Provide the [X, Y] coordinate of the cell's center where the given text is located.  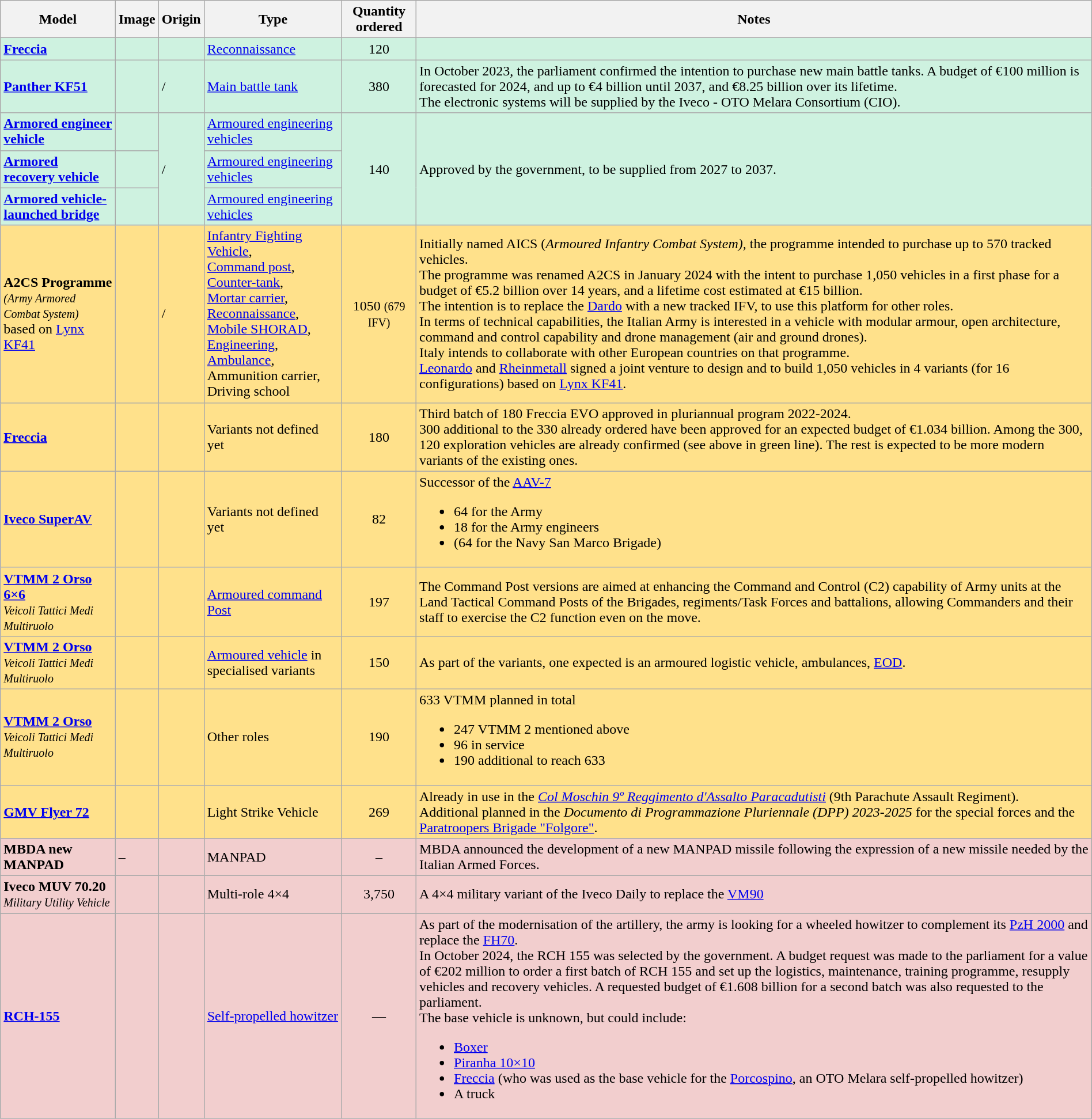
82 [379, 519]
Other roles [273, 737]
Armored vehicle-launched bridge [58, 206]
— [379, 1016]
120 [379, 49]
MBDA announced the development of a new MANPAD missile following the expression of a new missile needed by the Italian Armed Forces. [754, 857]
Notes [754, 20]
A 4×4 military variant of the Iveco Daily to replace the VM90 [754, 895]
Origin [181, 20]
MBDA new MANPAD [58, 857]
Self-propelled howitzer [273, 1016]
Iveco MUV 70.20Military Utility Vehicle [58, 895]
RCH-155 [58, 1016]
197 [379, 601]
Successor of the AAV-764 for the Army18 for the Army engineers(64 for the Navy San Marco Brigade) [754, 519]
Armoured vehicle in specialised variants [273, 662]
Type [273, 20]
Light Strike Vehicle [273, 812]
1050 (679 IFV) [379, 314]
MANPAD [273, 857]
Panther KF51 [58, 86]
VTMM 2 Orso 6×6Veicoli Tattici Medi Multiruolo [58, 601]
Approved by the government, to be supplied from 2027 to 2037. [754, 169]
Model [58, 20]
Quantity ordered [379, 20]
GMV Flyer 72 [58, 812]
3,750 [379, 895]
269 [379, 812]
380 [379, 86]
Reconnaissance [273, 49]
Armored engineer vehicle [58, 131]
Main battle tank [273, 86]
190 [379, 737]
As part of the variants, one expected is an armoured logistic vehicle, ambulances, EOD. [754, 662]
150 [379, 662]
180 [379, 437]
Iveco SuperAV [58, 519]
Image [137, 20]
Armoured command Post [273, 601]
140 [379, 169]
Armored recovery vehicle [58, 169]
633 VTMM planned in total 247 VTMM 2 mentioned above96 in service190 additional to reach 633 [754, 737]
A2CS Programme(Army Armored Combat System)based on Lynx KF41 [58, 314]
Multi-role 4×4 [273, 895]
